Determine the [x, y] coordinate at the center of the cell enclosing the given text.  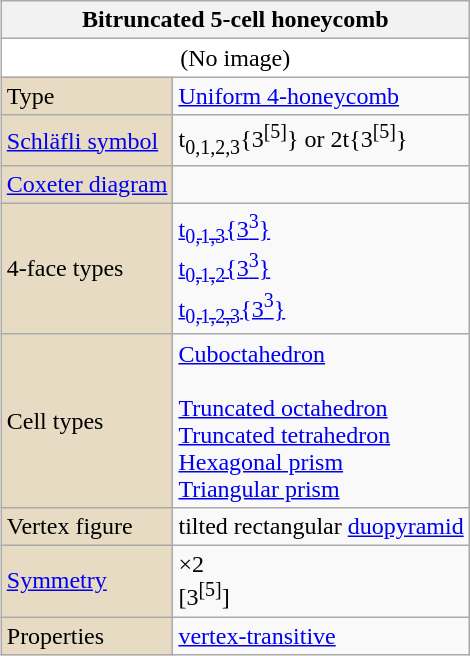
Cuboctahedron Truncated octahedron Truncated tetrahedron Hexagonal prism Triangular prism [321, 420]
t0,1,3{33} t0,1,2{33} t0,1,2,3{33} [321, 269]
tilted rectangular duopyramid [321, 526]
Coxeter diagram [87, 185]
Uniform 4-honeycomb [321, 96]
4-face types [87, 269]
(No image) [235, 58]
Properties [87, 636]
t0,1,2,3{3[5]} or 2t{3[5]} [321, 140]
Type [87, 96]
×2[3[5]] [321, 581]
Vertex figure [87, 526]
Schläfli symbol [87, 140]
Symmetry [87, 581]
Bitruncated 5-cell honeycomb [235, 20]
vertex-transitive [321, 636]
Cell types [87, 420]
